Capture the cell that displays the provided text and extract its [x, y] central coordinate. 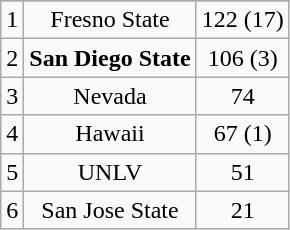
4 [12, 134]
2 [12, 58]
6 [12, 210]
21 [242, 210]
Fresno State [110, 20]
1 [12, 20]
UNLV [110, 172]
5 [12, 172]
67 (1) [242, 134]
San Diego State [110, 58]
San Jose State [110, 210]
3 [12, 96]
106 (3) [242, 58]
Hawaii [110, 134]
122 (17) [242, 20]
74 [242, 96]
Nevada [110, 96]
51 [242, 172]
